Find where the given text appears and provide that cell's center as [X, Y] coordinate. 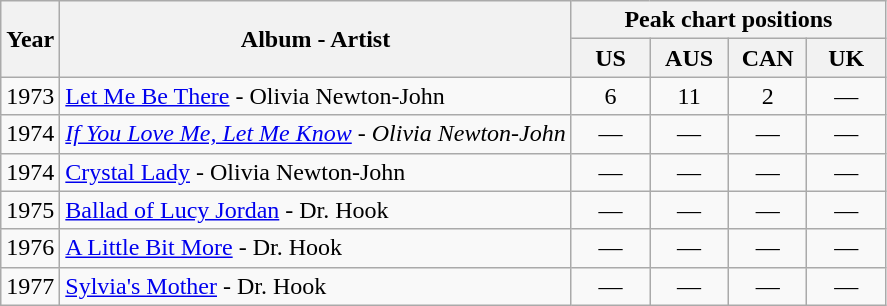
Crystal Lady - Olivia Newton-John [316, 172]
Sylvia's Mother - Dr. Hook [316, 286]
1973 [30, 96]
1976 [30, 248]
US [610, 58]
Let Me Be There - Olivia Newton-John [316, 96]
1975 [30, 210]
6 [610, 96]
2 [768, 96]
Ballad of Lucy Jordan - Dr. Hook [316, 210]
AUS [690, 58]
A Little Bit More - Dr. Hook [316, 248]
UK [846, 58]
11 [690, 96]
If You Love Me, Let Me Know - Olivia Newton-John [316, 134]
Year [30, 39]
1977 [30, 286]
Peak chart positions [728, 20]
Album - Artist [316, 39]
CAN [768, 58]
